From the cell containing the given text, extract its center point as (x, y) coordinate. 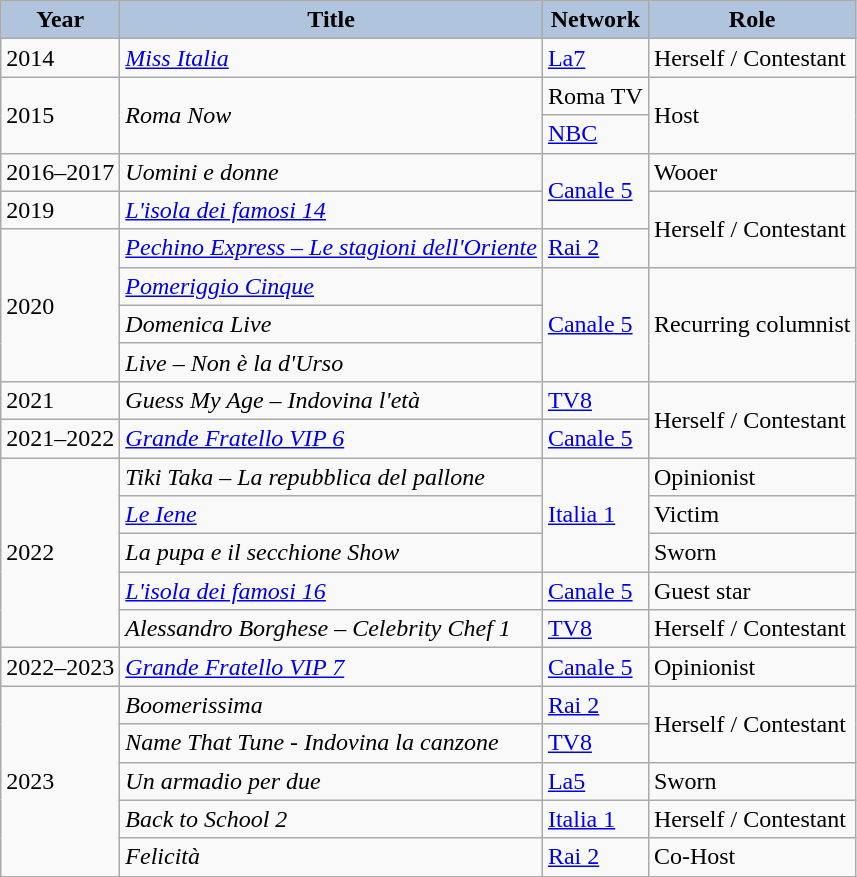
Guest star (752, 591)
2020 (60, 305)
Domenica Live (332, 324)
Guess My Age – Indovina l'età (332, 400)
2016–2017 (60, 172)
Network (595, 20)
Boomerissima (332, 705)
Le Iene (332, 515)
Title (332, 20)
Co-Host (752, 857)
Year (60, 20)
2022–2023 (60, 667)
Pechino Express – Le stagioni dell'Oriente (332, 248)
Recurring columnist (752, 324)
Miss Italia (332, 58)
2014 (60, 58)
2019 (60, 210)
Pomeriggio Cinque (332, 286)
2022 (60, 553)
Role (752, 20)
Alessandro Borghese – Celebrity Chef 1 (332, 629)
Name That Tune - Indovina la canzone (332, 743)
2015 (60, 115)
L'isola dei famosi 14 (332, 210)
Roma TV (595, 96)
Host (752, 115)
Grande Fratello VIP 6 (332, 438)
Tiki Taka – La repubblica del pallone (332, 477)
NBC (595, 134)
Felicità (332, 857)
La5 (595, 781)
Back to School 2 (332, 819)
Wooer (752, 172)
Roma Now (332, 115)
L'isola dei famosi 16 (332, 591)
2021–2022 (60, 438)
La7 (595, 58)
2021 (60, 400)
Grande Fratello VIP 7 (332, 667)
Uomini e donne (332, 172)
Victim (752, 515)
La pupa e il secchione Show (332, 553)
Un armadio per due (332, 781)
2023 (60, 781)
Live – Non è la d'Urso (332, 362)
